Provide the (x, y) coordinate of the cell's center where the given text is located.  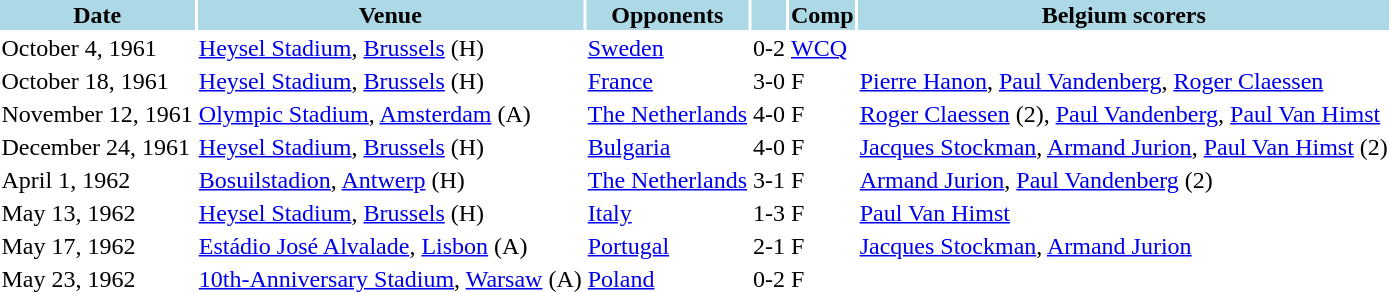
3-0 (770, 81)
France (667, 81)
Venue (390, 15)
Paul Van Himst (1124, 213)
May 17, 1962 (97, 246)
WCQ (822, 48)
Roger Claessen (2), Paul Vandenberg, Paul Van Himst (1124, 114)
1-3 (770, 213)
Opponents (667, 15)
Armand Jurion, Paul Vandenberg (2) (1124, 180)
Bulgaria (667, 147)
December 24, 1961 (97, 147)
2-1 (770, 246)
May 13, 1962 (97, 213)
Belgium scorers (1124, 15)
0-2 (770, 48)
Bosuilstadion, Antwerp (H) (390, 180)
Pierre Hanon, Paul Vandenberg, Roger Claessen (1124, 81)
Estádio José Alvalade, Lisbon (A) (390, 246)
Jacques Stockman, Armand Jurion (1124, 246)
Olympic Stadium, Amsterdam (A) (390, 114)
Sweden (667, 48)
Comp (822, 15)
Jacques Stockman, Armand Jurion, Paul Van Himst (2) (1124, 147)
3-1 (770, 180)
Italy (667, 213)
October 18, 1961 (97, 81)
April 1, 1962 (97, 180)
Date (97, 15)
November 12, 1961 (97, 114)
Portugal (667, 246)
October 4, 1961 (97, 48)
